Detect which cell encompasses the target text, then output its (X, Y) center coordinate. 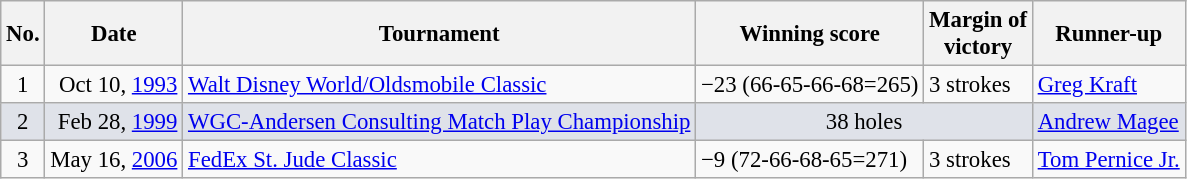
Tournament (440, 34)
Runner-up (1108, 34)
No. (23, 34)
May 16, 2006 (114, 160)
3 (23, 160)
Feb 28, 1999 (114, 122)
WGC-Andersen Consulting Match Play Championship (440, 122)
−9 (72-66-68-65=271) (810, 160)
38 holes (864, 122)
−23 (66-65-66-68=265) (810, 85)
Margin ofvictory (978, 34)
2 (23, 122)
Andrew Magee (1108, 122)
Oct 10, 1993 (114, 85)
Walt Disney World/Oldsmobile Classic (440, 85)
1 (23, 85)
Greg Kraft (1108, 85)
Date (114, 34)
Winning score (810, 34)
FedEx St. Jude Classic (440, 160)
Tom Pernice Jr. (1108, 160)
